Pinpoint the cell where the given text exists, returning its [x, y] midpoint coordinate. 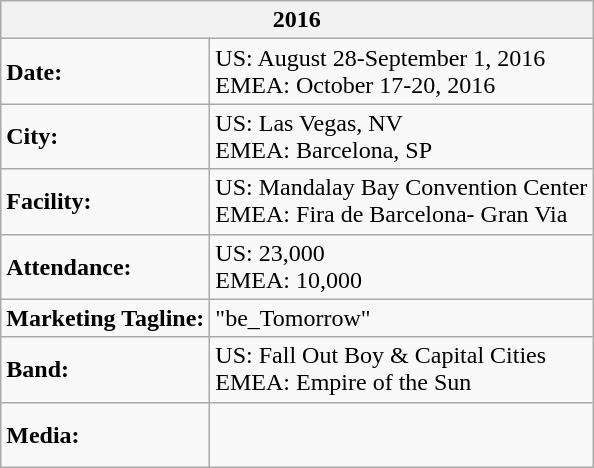
US: 23,000EMEA: 10,000 [402, 266]
Marketing Tagline: [106, 318]
2016 [297, 20]
Media: [106, 434]
Attendance: [106, 266]
US: Fall Out Boy & Capital CitiesEMEA: Empire of the Sun [402, 370]
"be_Tomorrow" [402, 318]
US: Las Vegas, NVEMEA: Barcelona, SP [402, 136]
Band: [106, 370]
US: Mandalay Bay Convention CenterEMEA: Fira de Barcelona- Gran Via [402, 202]
Date: [106, 72]
Facility: [106, 202]
City: [106, 136]
US: August 28-September 1, 2016EMEA: October 17-20, 2016 [402, 72]
